Pinpoint the cell where the given text exists, returning its [x, y] midpoint coordinate. 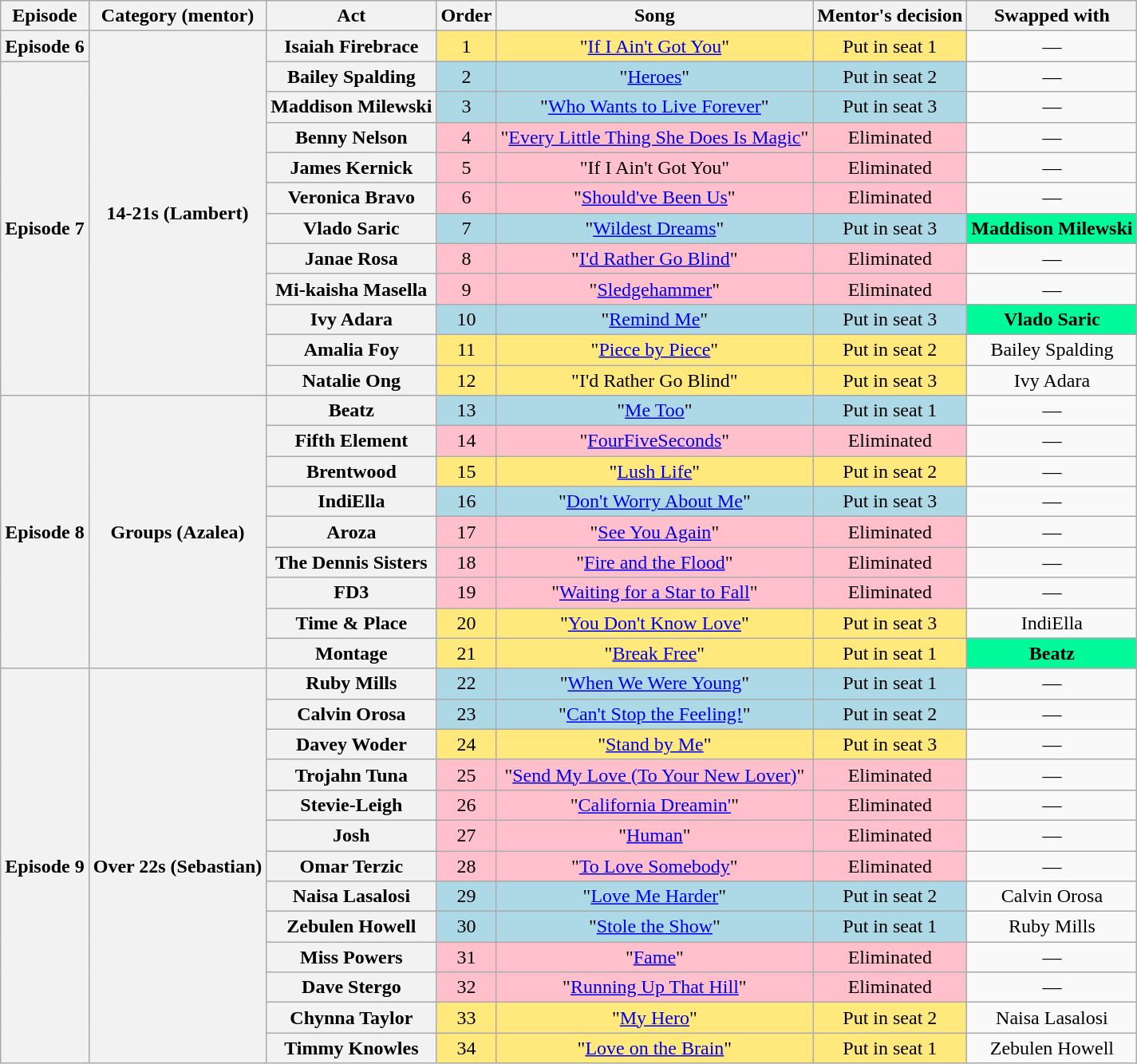
Over 22s (Sebastian) [177, 866]
32 [466, 987]
Song [654, 16]
8 [466, 258]
Natalie Ong [351, 380]
Brentwood [351, 471]
9 [466, 289]
Swapped with [1052, 16]
Veronica Bravo [351, 198]
34 [466, 1048]
25 [466, 774]
Benny Nelson [351, 137]
28 [466, 865]
7 [466, 228]
Timmy Knowles [351, 1048]
5 [466, 167]
"Send My Love (To Your New Lover)" [654, 774]
"Running Up That Hill" [654, 987]
Trojahn Tuna [351, 774]
Mentor's decision [890, 16]
11 [466, 349]
"Wildest Dreams" [654, 228]
20 [466, 623]
"Every Little Thing She Does Is Magic" [654, 137]
Montage [351, 653]
"Should've Been Us" [654, 198]
"Heroes" [654, 77]
"You Don't Know Love" [654, 623]
30 [466, 927]
"Break Free" [654, 653]
"When We Were Young" [654, 684]
Davey Woder [351, 744]
"To Love Somebody" [654, 865]
"Lush Life" [654, 471]
"Who Wants to Live Forever" [654, 107]
Dave Stergo [351, 987]
23 [466, 714]
1 [466, 46]
Josh [351, 835]
"Me Too" [654, 411]
Miss Powers [351, 957]
3 [466, 107]
10 [466, 319]
Order [466, 16]
"Love Me Harder" [654, 897]
"Stole the Show" [654, 927]
Episode [45, 16]
"Stand by Me" [654, 744]
17 [466, 532]
"Can't Stop the Feeling!" [654, 714]
21 [466, 653]
Omar Terzic [351, 865]
The Dennis Sisters [351, 562]
Episode 7 [45, 228]
Episode 6 [45, 46]
"Fame" [654, 957]
Time & Place [351, 623]
"Love on the Brain" [654, 1048]
Stevie-Leigh [351, 805]
Chynna Taylor [351, 1018]
27 [466, 835]
12 [466, 380]
14 [466, 441]
Janae Rosa [351, 258]
6 [466, 198]
15 [466, 471]
Episode 9 [45, 866]
4 [466, 137]
"Remind Me" [654, 319]
29 [466, 897]
31 [466, 957]
Groups (Azalea) [177, 533]
Amalia Foy [351, 349]
18 [466, 562]
Fifth Element [351, 441]
33 [466, 1018]
2 [466, 77]
24 [466, 744]
"Human" [654, 835]
"Waiting for a Star to Fall" [654, 593]
Mi-kaisha Masella [351, 289]
James Kernick [351, 167]
13 [466, 411]
"Piece by Piece" [654, 349]
16 [466, 502]
14-21s (Lambert) [177, 214]
Isaiah Firebrace [351, 46]
"FourFiveSeconds" [654, 441]
"My Hero" [654, 1018]
"See You Again" [654, 532]
"California Dreamin'" [654, 805]
Category (mentor) [177, 16]
19 [466, 593]
26 [466, 805]
Episode 8 [45, 533]
"Fire and the Flood" [654, 562]
"Sledgehammer" [654, 289]
FD3 [351, 593]
22 [466, 684]
Aroza [351, 532]
Act [351, 16]
"Don't Worry About Me" [654, 502]
